Output the (x, y) coordinate of the center of the cell containing the given text.  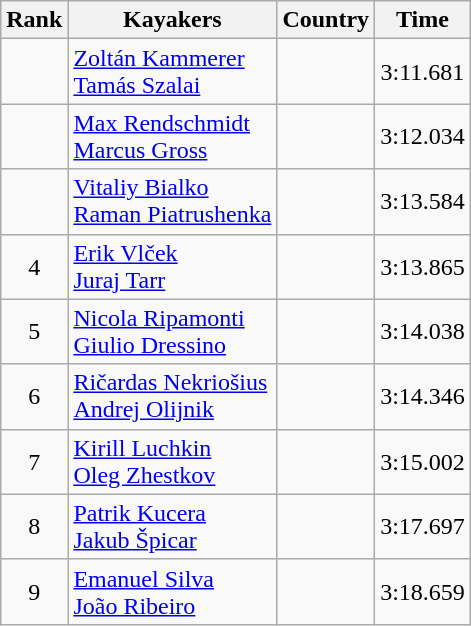
Vitaliy BialkoRaman Piatrushenka (172, 202)
6 (34, 396)
Max RendschmidtMarcus Gross (172, 136)
7 (34, 462)
Rank (34, 20)
3:11.681 (423, 72)
4 (34, 266)
3:17.697 (423, 526)
3:15.002 (423, 462)
Ričardas NekriošiusAndrej Olijnik (172, 396)
3:18.659 (423, 592)
Kayakers (172, 20)
Erik VlčekJuraj Tarr (172, 266)
3:14.346 (423, 396)
5 (34, 332)
9 (34, 592)
3:12.034 (423, 136)
Nicola RipamontiGiulio Dressino (172, 332)
Zoltán KammererTamás Szalai (172, 72)
Country (326, 20)
Kirill LuchkinOleg Zhestkov (172, 462)
3:13.584 (423, 202)
8 (34, 526)
Time (423, 20)
Emanuel SilvaJoão Ribeiro (172, 592)
3:14.038 (423, 332)
Patrik KuceraJakub Špicar (172, 526)
3:13.865 (423, 266)
